Determine the (X, Y) coordinate at the center of the cell enclosing the given text.  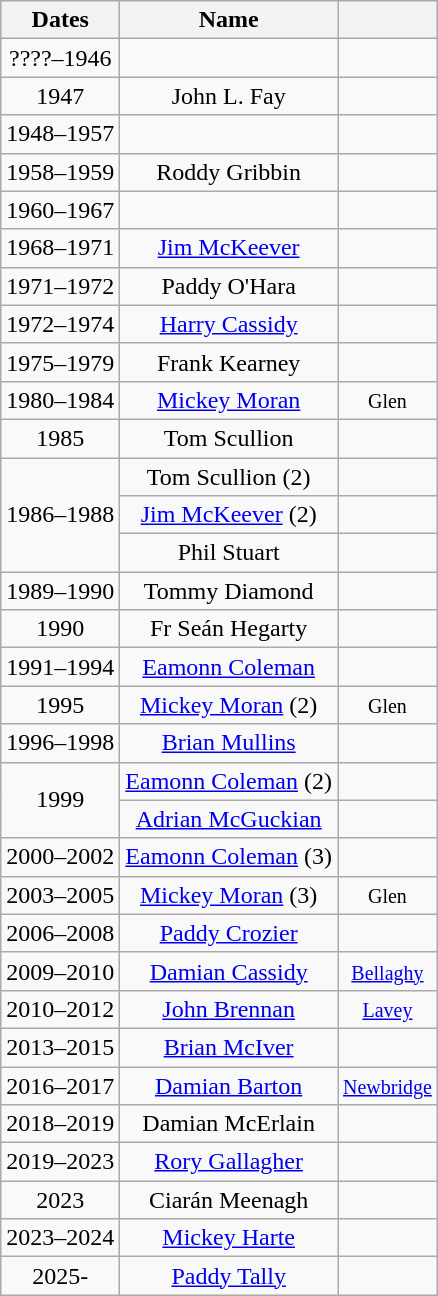
Phil Stuart (229, 553)
Eamonn Coleman (229, 667)
Damian McErlain (229, 1124)
2018–2019 (60, 1124)
Ciarán Meenagh (229, 1200)
2016–2017 (60, 1085)
Name (229, 20)
John L. Fay (229, 96)
Brian McIver (229, 1047)
1996–1998 (60, 743)
Newbridge (388, 1085)
1999 (60, 800)
Mickey Moran (3) (229, 895)
Mickey Moran (229, 400)
Damian Barton (229, 1085)
2013–2015 (60, 1047)
1990 (60, 629)
John Brennan (229, 1009)
Damian Cassidy (229, 971)
Mickey Moran (2) (229, 705)
2025- (60, 1276)
1975–1979 (60, 362)
1989–1990 (60, 591)
Tommy Diamond (229, 591)
Roddy Gribbin (229, 172)
Tom Scullion (229, 438)
Adrian McGuckian (229, 819)
2003–2005 (60, 895)
2000–2002 (60, 857)
Paddy O'Hara (229, 286)
1986–1988 (60, 515)
Lavey (388, 1009)
1972–1974 (60, 324)
2009–2010 (60, 971)
Mickey Harte (229, 1238)
Frank Kearney (229, 362)
Harry Cassidy (229, 324)
2006–2008 (60, 933)
Eamonn Coleman (3) (229, 857)
Dates (60, 20)
2023 (60, 1200)
1947 (60, 96)
1995 (60, 705)
1948–1957 (60, 134)
1960–1967 (60, 210)
1968–1971 (60, 248)
2019–2023 (60, 1162)
1991–1994 (60, 667)
Fr Seán Hegarty (229, 629)
1980–1984 (60, 400)
Eamonn Coleman (2) (229, 781)
Jim McKeever (229, 248)
????–1946 (60, 58)
2023–2024 (60, 1238)
Brian Mullins (229, 743)
Paddy Tally (229, 1276)
1958–1959 (60, 172)
Rory Gallagher (229, 1162)
1971–1972 (60, 286)
Bellaghy (388, 971)
2010–2012 (60, 1009)
Jim McKeever (2) (229, 515)
Paddy Crozier (229, 933)
Tom Scullion (2) (229, 477)
1985 (60, 438)
